From the cell containing the given text, extract its center point as (x, y) coordinate. 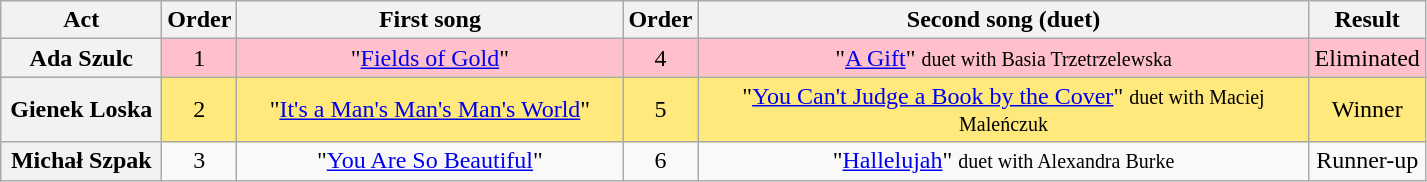
Eliminated (1367, 58)
2 (200, 110)
"Hallelujah" duet with Alexandra Burke (1004, 161)
Gienek Loska (82, 110)
3 (200, 161)
Winner (1367, 110)
4 (660, 58)
"A Gift" duet with Basia Trzetrzelewska (1004, 58)
Ada Szulc (82, 58)
5 (660, 110)
Result (1367, 20)
Second song (duet) (1004, 20)
Michał Szpak (82, 161)
First song (430, 20)
1 (200, 58)
Act (82, 20)
"It's a Man's Man's Man's World" (430, 110)
"Fields of Gold" (430, 58)
6 (660, 161)
Runner-up (1367, 161)
"You Are So Beautiful" (430, 161)
"You Can't Judge a Book by the Cover" duet with Maciej Maleńczuk (1004, 110)
